Find where the given text appears and provide that cell's center as [X, Y] coordinate. 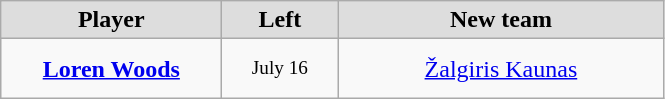
Loren Woods [112, 69]
Left [280, 20]
July 16 [280, 69]
Player [112, 20]
New team [501, 20]
Žalgiris Kaunas [501, 69]
